For the text-containing cell, return its midpoint in [x, y] coordinate format. 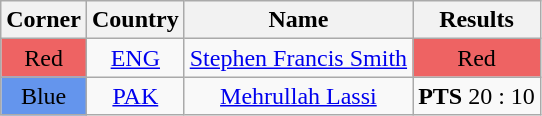
PTS 20 : 10 [477, 96]
Blue [44, 96]
ENG [135, 58]
Corner [44, 20]
PAK [135, 96]
Stephen Francis Smith [298, 58]
Country [135, 20]
Name [298, 20]
Results [477, 20]
Mehrullah Lassi [298, 96]
